For the text-containing cell, return its midpoint in [X, Y] coordinate format. 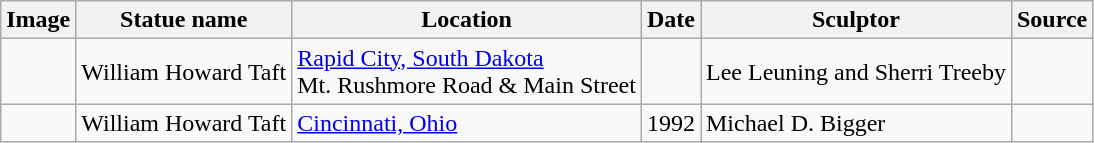
Image [38, 20]
Source [1052, 20]
Rapid City, South DakotaMt. Rushmore Road & Main Street [467, 72]
Statue name [184, 20]
Michael D. Bigger [856, 123]
Date [670, 20]
Cincinnati, Ohio [467, 123]
Location [467, 20]
Lee Leuning and Sherri Treeby [856, 72]
1992 [670, 123]
Sculptor [856, 20]
